For the text-containing cell, return its midpoint in [x, y] coordinate format. 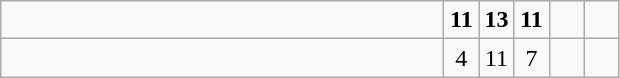
4 [462, 58]
13 [496, 20]
7 [532, 58]
